Extract the [x, y] coordinate from the center of the cell holding the provided text.  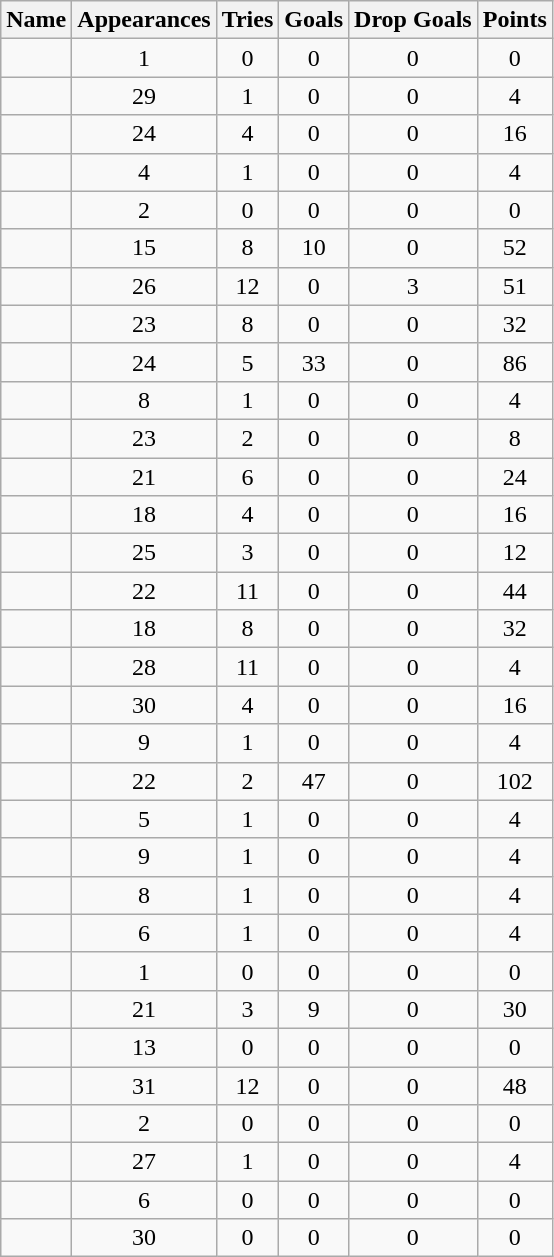
28 [144, 667]
44 [514, 591]
86 [514, 362]
26 [144, 286]
31 [144, 1085]
51 [514, 286]
Points [514, 20]
Drop Goals [414, 20]
25 [144, 553]
27 [144, 1162]
Appearances [144, 20]
13 [144, 1047]
15 [144, 248]
Goals [314, 20]
10 [314, 248]
48 [514, 1085]
Tries [248, 20]
29 [144, 96]
33 [314, 362]
52 [514, 248]
47 [314, 781]
Name [36, 20]
102 [514, 781]
